Capture the cell that displays the provided text and extract its [X, Y] central coordinate. 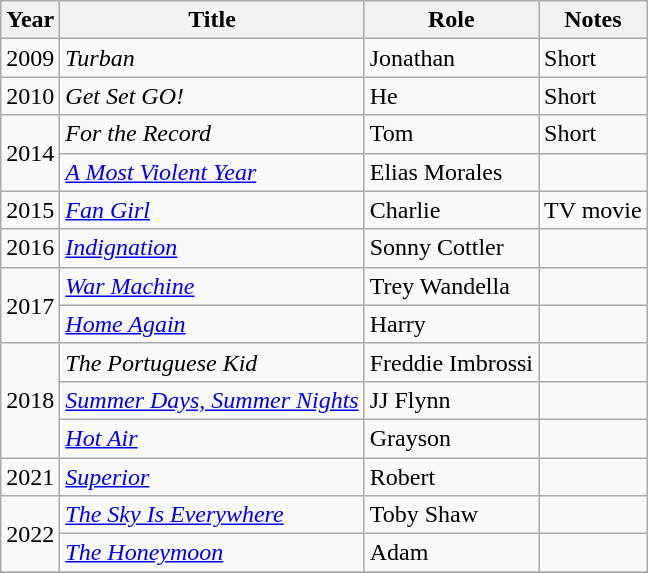
Get Set GO! [212, 96]
Indignation [212, 248]
The Portuguese Kid [212, 362]
Trey Wandella [451, 286]
Summer Days, Summer Nights [212, 400]
Year [30, 20]
The Sky Is Everywhere [212, 515]
2021 [30, 477]
Title [212, 20]
2015 [30, 210]
War Machine [212, 286]
2010 [30, 96]
2022 [30, 534]
Charlie [451, 210]
Fan Girl [212, 210]
Adam [451, 553]
2017 [30, 305]
Toby Shaw [451, 515]
JJ Flynn [451, 400]
Superior [212, 477]
Role [451, 20]
For the Record [212, 134]
Notes [594, 20]
Harry [451, 324]
2018 [30, 400]
TV movie [594, 210]
A Most Violent Year [212, 172]
Turban [212, 58]
Sonny Cottler [451, 248]
The Honeymoon [212, 553]
Jonathan [451, 58]
Tom [451, 134]
Home Again [212, 324]
Freddie Imbrossi [451, 362]
2016 [30, 248]
Elias Morales [451, 172]
Robert [451, 477]
Hot Air [212, 438]
He [451, 96]
2009 [30, 58]
Grayson [451, 438]
2014 [30, 153]
